Pinpoint the cell where the given text exists, returning its [X, Y] midpoint coordinate. 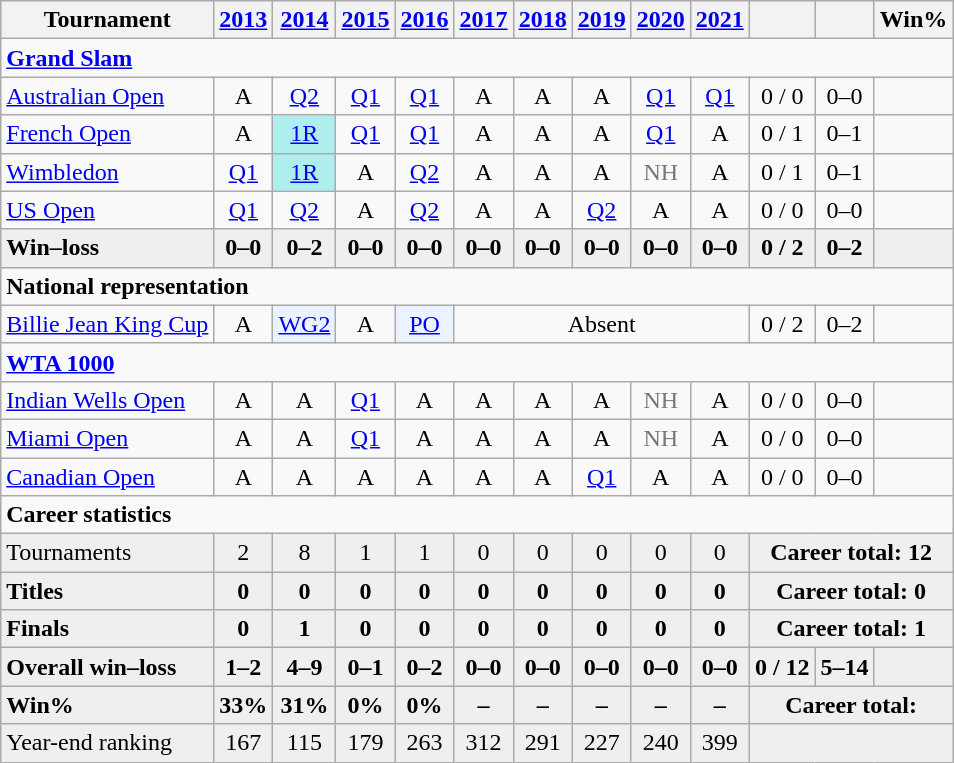
Grand Slam [477, 58]
5–14 [844, 667]
Wimbledon [108, 172]
WTA 1000 [477, 362]
Career total: 12 [850, 553]
0 / 12 [782, 667]
179 [366, 743]
Career statistics [477, 515]
Year-end ranking [108, 743]
Indian Wells Open [108, 400]
2015 [366, 20]
399 [720, 743]
8 [304, 553]
2019 [602, 20]
240 [660, 743]
Career total: [850, 705]
US Open [108, 210]
2017 [484, 20]
2020 [660, 20]
2014 [304, 20]
Absent [602, 324]
4–9 [304, 667]
Win–loss [108, 248]
Canadian Open [108, 477]
2013 [244, 20]
2016 [424, 20]
1–2 [244, 667]
Overall win–loss [108, 667]
Billie Jean King Cup [108, 324]
312 [484, 743]
263 [424, 743]
31% [304, 705]
227 [602, 743]
2021 [720, 20]
2018 [542, 20]
Tournaments [108, 553]
National representation [477, 286]
Miami Open [108, 438]
PO [424, 324]
115 [304, 743]
291 [542, 743]
Tournament [108, 20]
167 [244, 743]
33% [244, 705]
French Open [108, 134]
2 [244, 553]
Career total: 1 [850, 629]
Finals [108, 629]
Career total: 0 [850, 591]
Titles [108, 591]
WG2 [304, 324]
Australian Open [108, 96]
